Output the [X, Y] coordinate of the center of the cell containing the given text.  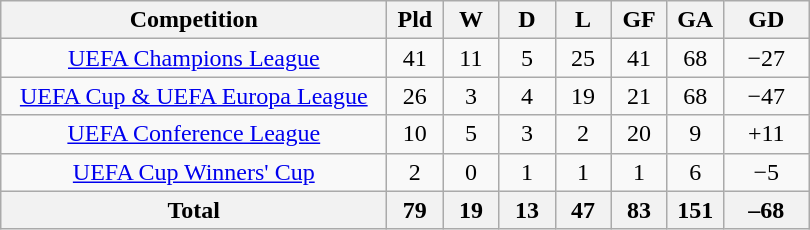
Competition [194, 20]
L [583, 20]
21 [639, 96]
20 [639, 134]
–68 [766, 210]
151 [695, 210]
D [527, 20]
−27 [766, 58]
GD [766, 20]
+11 [766, 134]
4 [527, 96]
GA [695, 20]
13 [527, 210]
−47 [766, 96]
79 [415, 210]
9 [695, 134]
−5 [766, 172]
W [471, 20]
11 [471, 58]
10 [415, 134]
26 [415, 96]
UEFA Conference League [194, 134]
Pld [415, 20]
0 [471, 172]
6 [695, 172]
Total [194, 210]
25 [583, 58]
UEFA Champions League [194, 58]
GF [639, 20]
UEFA Cup Winners' Cup [194, 172]
47 [583, 210]
83 [639, 210]
UEFA Cup & UEFA Europa League [194, 96]
